Output the (X, Y) coordinate of the center of the cell containing the given text.  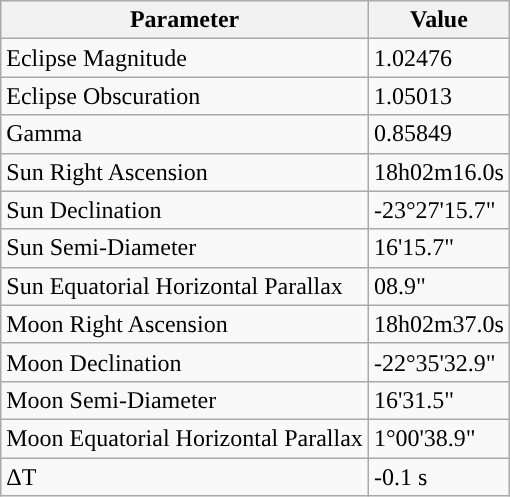
18h02m37.0s (438, 324)
Parameter (185, 20)
16'31.5" (438, 400)
Sun Declination (185, 210)
1.02476 (438, 58)
1.05013 (438, 96)
18h02m16.0s (438, 172)
16'15.7" (438, 248)
Sun Right Ascension (185, 172)
ΔT (185, 477)
-0.1 s (438, 477)
Eclipse Magnitude (185, 58)
Moon Semi-Diameter (185, 400)
Sun Semi-Diameter (185, 248)
1°00'38.9" (438, 438)
Value (438, 20)
-23°27'15.7" (438, 210)
Eclipse Obscuration (185, 96)
Gamma (185, 134)
Sun Equatorial Horizontal Parallax (185, 286)
Moon Declination (185, 362)
Moon Equatorial Horizontal Parallax (185, 438)
08.9" (438, 286)
Moon Right Ascension (185, 324)
-22°35'32.9" (438, 362)
0.85849 (438, 134)
